Determine the [x, y] coordinate at the center of the cell enclosing the given text.  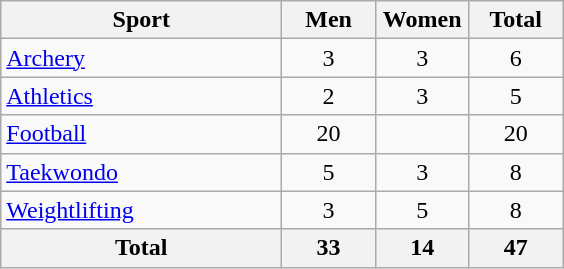
Taekwondo [142, 172]
Sport [142, 20]
2 [329, 96]
33 [329, 248]
14 [422, 248]
Men [329, 20]
Football [142, 134]
6 [516, 58]
Women [422, 20]
47 [516, 248]
Athletics [142, 96]
Weightlifting [142, 210]
Archery [142, 58]
